From the cell containing the given text, extract its center point as [X, Y] coordinate. 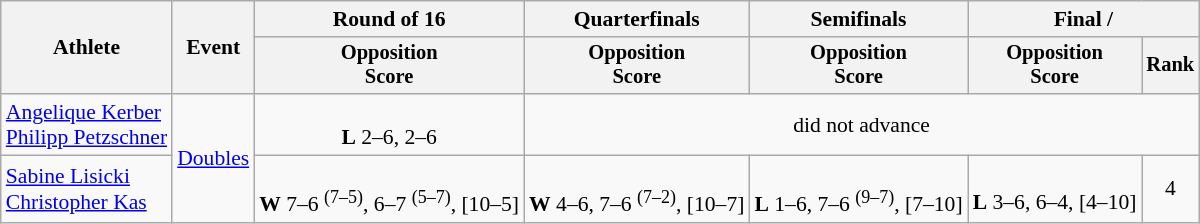
Doubles [213, 158]
4 [1171, 190]
Quarterfinals [636, 19]
Event [213, 48]
W 4–6, 7–6 (7–2), [10–7] [636, 190]
Round of 16 [389, 19]
did not advance [862, 124]
L 3–6, 6–4, [4–10] [1055, 190]
Rank [1171, 66]
Athlete [86, 48]
Final / [1084, 19]
L 1–6, 7–6 (9–7), [7–10] [858, 190]
Sabine LisickiChristopher Kas [86, 190]
Semifinals [858, 19]
W 7–6 (7–5), 6–7 (5–7), [10–5] [389, 190]
Angelique KerberPhilipp Petzschner [86, 124]
L 2–6, 2–6 [389, 124]
